Extract the [x, y] coordinate from the center of the cell holding the provided text.  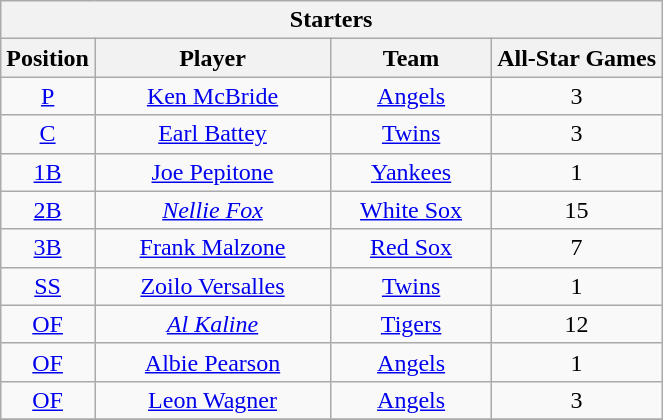
15 [577, 210]
SS [48, 286]
Tigers [412, 324]
Player [212, 58]
Zoilo Versalles [212, 286]
Leon Wagner [212, 400]
Joe Pepitone [212, 172]
Ken McBride [212, 96]
All-Star Games [577, 58]
Team [412, 58]
Frank Malzone [212, 248]
3B [48, 248]
1B [48, 172]
Nellie Fox [212, 210]
C [48, 134]
Al Kaline [212, 324]
2B [48, 210]
White Sox [412, 210]
Yankees [412, 172]
12 [577, 324]
7 [577, 248]
Starters [332, 20]
P [48, 96]
Earl Battey [212, 134]
Albie Pearson [212, 362]
Red Sox [412, 248]
Position [48, 58]
